Identify which cell holds the provided text, then report its [X, Y] central coordinate. 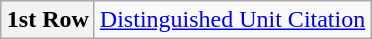
Distinguished Unit Citation [232, 20]
1st Row [48, 20]
